Return [X, Y] of the center of cell containing provided text 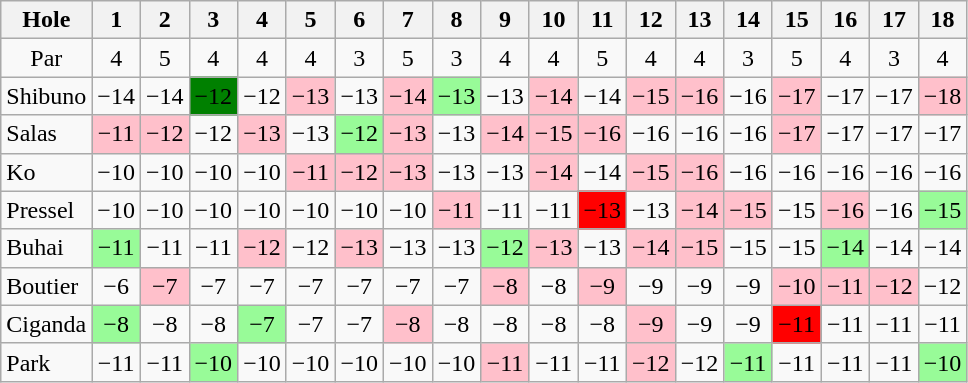
Hole [46, 20]
Buhai [46, 248]
Pressel [46, 210]
Park [46, 362]
9 [506, 20]
−18 [942, 96]
Boutier [46, 286]
8 [456, 20]
12 [652, 20]
18 [942, 20]
16 [846, 20]
1 [116, 20]
14 [748, 20]
17 [894, 20]
Salas [46, 134]
7 [408, 20]
Ciganda [46, 324]
−6 [116, 286]
Shibuno [46, 96]
6 [360, 20]
Par [46, 58]
11 [602, 20]
15 [796, 20]
2 [164, 20]
13 [700, 20]
10 [554, 20]
Ko [46, 172]
